Find where the given text appears and provide that cell's center as (x, y) coordinate. 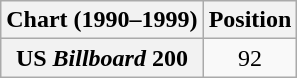
Position (250, 20)
Chart (1990–1999) (102, 20)
92 (250, 58)
US Billboard 200 (102, 58)
